Identify which cell holds the provided text, then report its (X, Y) central coordinate. 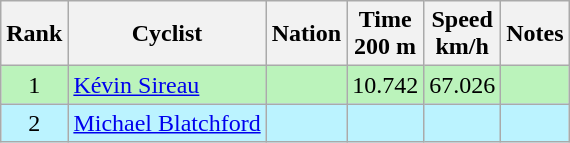
Cyclist (167, 34)
Rank (34, 34)
10.742 (386, 85)
Michael Blatchford (167, 123)
67.026 (462, 85)
Time200 m (386, 34)
Nation (306, 34)
2 (34, 123)
1 (34, 85)
Notes (535, 34)
Kévin Sireau (167, 85)
Speedkm/h (462, 34)
